Locate the cell with the specified text and output its (x, y) center coordinate. 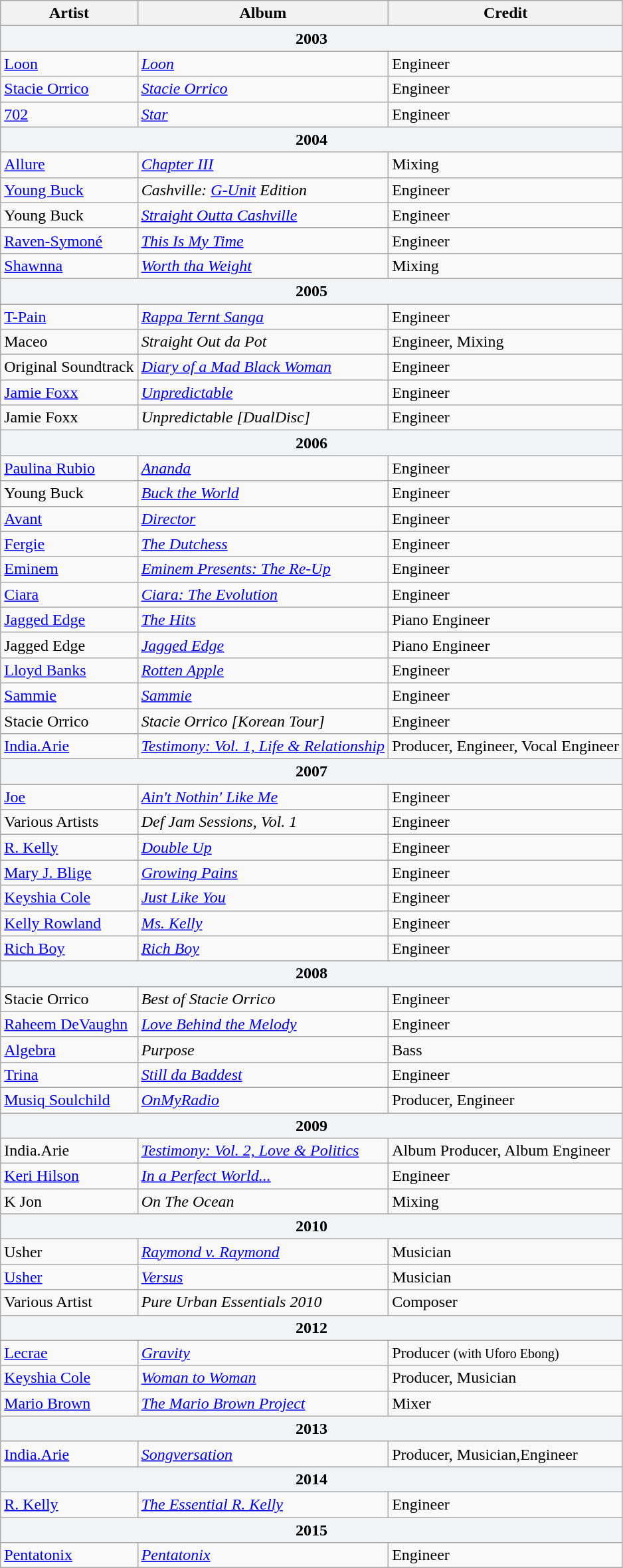
Composer (506, 1302)
Rappa Ternt Sanga (263, 317)
Love Behind the Melody (263, 1024)
Star (263, 114)
Fergie (69, 544)
Gravity (263, 1353)
Ciara: The Evolution (263, 594)
Mary J. Blige (69, 873)
Mario Brown (69, 1403)
Album Producer, Album Engineer (506, 1151)
OnMyRadio (263, 1100)
Versus (263, 1277)
Diary of a Mad Black Woman (263, 367)
Lloyd Banks (69, 670)
Producer (with Uforo Ebong) (506, 1353)
2015 (312, 1529)
Cashville: G-Unit Edition (263, 190)
Ain't Nothin' Like Me (263, 797)
The Dutchess (263, 544)
Keri Hilson (69, 1176)
Ms. Kelly (263, 923)
2005 (312, 291)
Buck the World (263, 493)
2009 (312, 1126)
Pure Urban Essentials 2010 (263, 1302)
Director (263, 519)
T-Pain (69, 317)
Woman to Woman (263, 1378)
Ananda (263, 468)
On The Ocean (263, 1201)
Producer, Engineer (506, 1100)
Stacie Orrico [Korean Tour] (263, 721)
Producer, Engineer, Vocal Engineer (506, 746)
This Is My Time (263, 240)
Kelly Rowland (69, 923)
Producer, Musician,Engineer (506, 1454)
Raven-Symoné (69, 240)
2003 (312, 39)
Avant (69, 519)
Joe (69, 797)
Still da Baddest (263, 1075)
Growing Pains (263, 873)
702 (69, 114)
Various Artists (69, 822)
Producer, Musician (506, 1378)
Trina (69, 1075)
Unpredictable [DualDisc] (263, 418)
Raheem DeVaughn (69, 1024)
Musiq Soulchild (69, 1100)
Testimony: Vol. 1, Life & Relationship (263, 746)
Lecrae (69, 1353)
Unpredictable (263, 392)
Eminem Presents: The Re-Up (263, 569)
Various Artist (69, 1302)
Songversation (263, 1454)
Def Jam Sessions, Vol. 1 (263, 822)
2010 (312, 1227)
Algebra (69, 1049)
Testimony: Vol. 2, Love & Politics (263, 1151)
Mixer (506, 1403)
Paulina Rubio (69, 468)
Worth tha Weight (263, 266)
Rotten Apple (263, 670)
Original Soundtrack (69, 367)
2007 (312, 772)
Ciara (69, 594)
The Essential R. Kelly (263, 1504)
2004 (312, 139)
Maceo (69, 342)
Chapter III (263, 165)
Eminem (69, 569)
Straight Out da Pot (263, 342)
The Hits (263, 620)
Album (263, 13)
Straight Outta Cashville (263, 215)
Just Like You (263, 898)
Engineer, Mixing (506, 342)
2014 (312, 1479)
2008 (312, 974)
Shawnna (69, 266)
Credit (506, 13)
In a Perfect World... (263, 1176)
Double Up (263, 847)
Bass (506, 1049)
Raymond v. Raymond (263, 1252)
Allure (69, 165)
Best of Stacie Orrico (263, 999)
Purpose (263, 1049)
2012 (312, 1328)
The Mario Brown Project (263, 1403)
K Jon (69, 1201)
2013 (312, 1429)
2006 (312, 443)
Artist (69, 13)
